Pinpoint the cell where the given text exists, returning its (X, Y) midpoint coordinate. 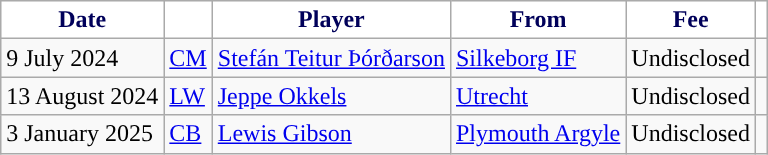
Stefán Teitur Þórðarson (331, 58)
From (538, 20)
Fee (691, 20)
Jeppe Okkels (331, 96)
CM (188, 58)
3 January 2025 (82, 134)
13 August 2024 (82, 96)
Date (82, 20)
Plymouth Argyle (538, 134)
Silkeborg IF (538, 58)
LW (188, 96)
Utrecht (538, 96)
CB (188, 134)
Player (331, 20)
Lewis Gibson (331, 134)
9 July 2024 (82, 58)
